Extract the (X, Y) coordinate from the center of the cell holding the provided text.  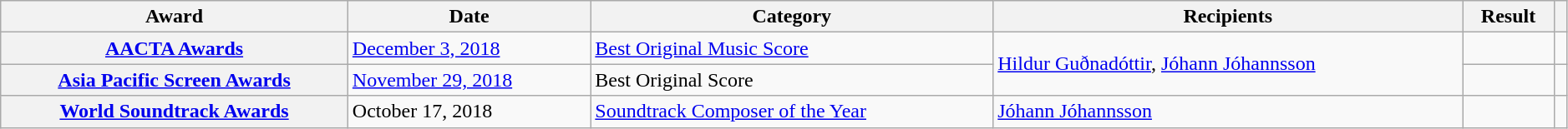
Soundtrack Composer of the Year (792, 112)
October 17, 2018 (469, 112)
Category (792, 17)
Best Original Score (792, 80)
December 3, 2018 (469, 48)
AACTA Awards (175, 48)
Jóhann Jóhannsson (1228, 112)
Award (175, 17)
Asia Pacific Screen Awards (175, 80)
Recipients (1228, 17)
World Soundtrack Awards (175, 112)
Result (1509, 17)
November 29, 2018 (469, 80)
Date (469, 17)
Hildur Guðnadóttir, Jóhann Jóhannsson (1228, 64)
Best Original Music Score (792, 48)
